Return the (x, y) coordinate for the center point of the cell that contains the specified text.  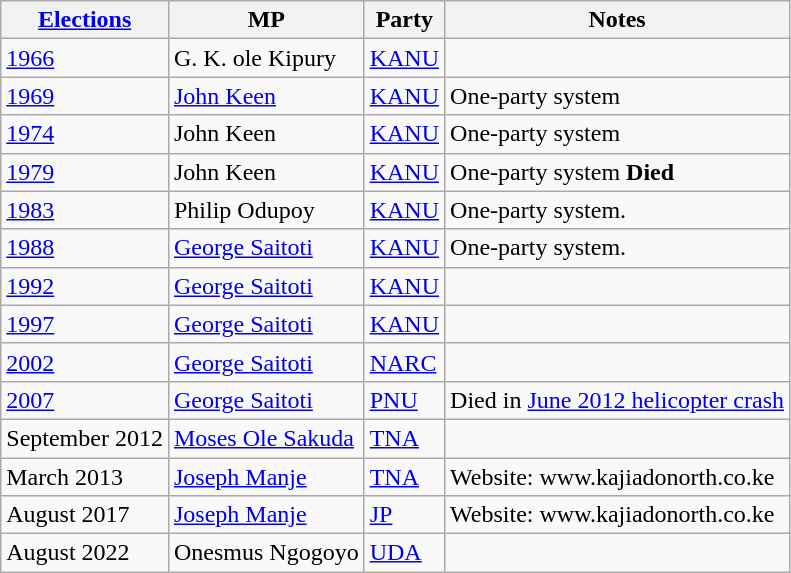
One-party system Died (618, 172)
August 2022 (85, 553)
NARC (404, 362)
1983 (85, 210)
March 2013 (85, 477)
Onesmus Ngogoyo (266, 553)
2007 (85, 400)
2002 (85, 362)
Moses Ole Sakuda (266, 438)
1979 (85, 172)
Elections (85, 20)
Notes (618, 20)
Philip Odupoy (266, 210)
August 2017 (85, 515)
PNU (404, 400)
UDA (404, 553)
Died in June 2012 helicopter crash (618, 400)
1988 (85, 248)
1969 (85, 96)
1966 (85, 58)
Party (404, 20)
1997 (85, 324)
JP (404, 515)
G. K. ole Kipury (266, 58)
1992 (85, 286)
MP (266, 20)
September 2012 (85, 438)
1974 (85, 134)
